Scan for the cell matching the given text and deliver its (X, Y) coordinate at center. 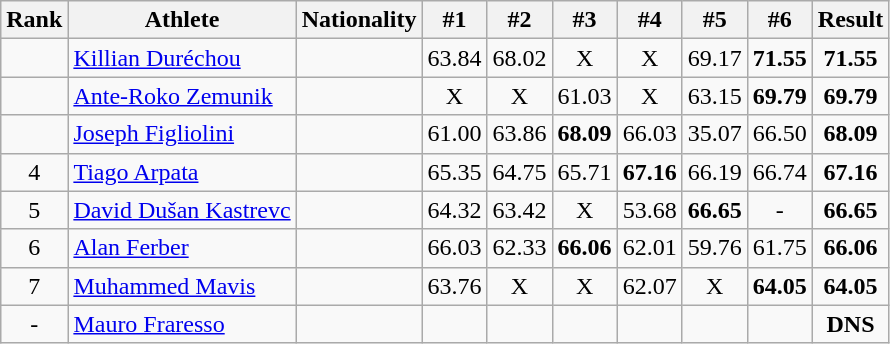
53.68 (650, 210)
64.75 (520, 172)
61.03 (584, 96)
61.00 (454, 134)
62.07 (650, 286)
#6 (780, 20)
66.50 (780, 134)
63.86 (520, 134)
Result (850, 20)
Mauro Fraresso (182, 324)
Alan Ferber (182, 248)
66.74 (780, 172)
65.35 (454, 172)
61.75 (780, 248)
69.17 (714, 58)
5 (34, 210)
59.76 (714, 248)
66.19 (714, 172)
Nationality (359, 20)
#5 (714, 20)
Joseph Figliolini (182, 134)
64.32 (454, 210)
DNS (850, 324)
63.15 (714, 96)
65.71 (584, 172)
Muhammed Mavis (182, 286)
David Dušan Kastrevc (182, 210)
63.76 (454, 286)
68.02 (520, 58)
4 (34, 172)
62.01 (650, 248)
Killian Duréchou (182, 58)
35.07 (714, 134)
#1 (454, 20)
Ante-Roko Zemunik (182, 96)
6 (34, 248)
Tiago Arpata (182, 172)
#2 (520, 20)
63.84 (454, 58)
Athlete (182, 20)
Rank (34, 20)
#3 (584, 20)
7 (34, 286)
63.42 (520, 210)
62.33 (520, 248)
#4 (650, 20)
